Return [x, y] of the center of cell containing provided text 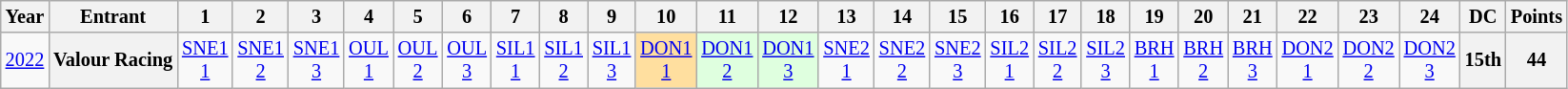
7 [515, 16]
Year [25, 16]
SNE11 [205, 60]
1 [205, 16]
SNE22 [902, 60]
12 [788, 16]
16 [1010, 16]
DON21 [1308, 60]
SNE23 [957, 60]
14 [902, 16]
BRH3 [1253, 60]
6 [467, 16]
4 [369, 16]
DC [1483, 16]
44 [1537, 60]
BRH1 [1155, 60]
SIL22 [1057, 60]
11 [727, 16]
2022 [25, 60]
23 [1369, 16]
18 [1105, 16]
9 [612, 16]
SNE13 [316, 60]
8 [563, 16]
SNE21 [846, 60]
2 [260, 16]
OUL2 [418, 60]
DON22 [1369, 60]
SIL13 [612, 60]
BRH2 [1203, 60]
Valour Racing [112, 60]
Points [1537, 16]
19 [1155, 16]
SIL12 [563, 60]
SNE12 [260, 60]
DON23 [1430, 60]
SIL23 [1105, 60]
15th [1483, 60]
SIL11 [515, 60]
24 [1430, 16]
20 [1203, 16]
21 [1253, 16]
DON13 [788, 60]
OUL1 [369, 60]
Entrant [112, 16]
13 [846, 16]
OUL3 [467, 60]
3 [316, 16]
SIL21 [1010, 60]
5 [418, 16]
17 [1057, 16]
10 [666, 16]
22 [1308, 16]
DON12 [727, 60]
15 [957, 16]
DON11 [666, 60]
